Provide the (X, Y) coordinate of the cell's center where the given text is located.  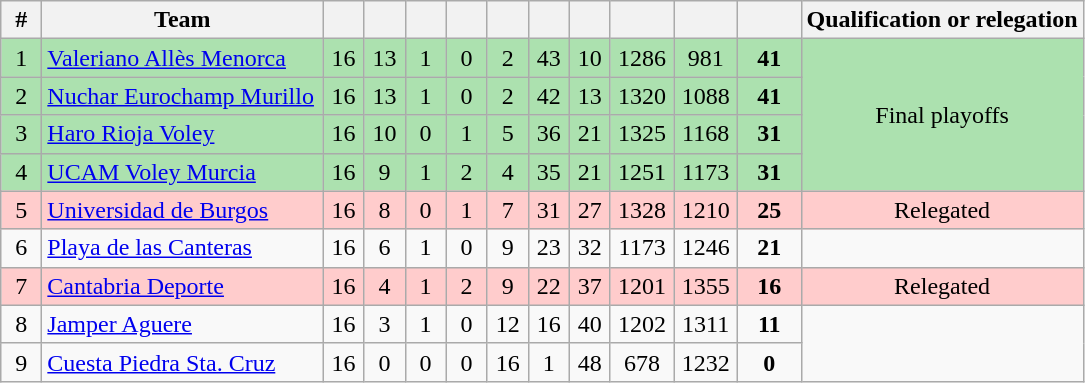
27 (590, 210)
40 (590, 324)
1311 (706, 324)
23 (548, 248)
36 (548, 134)
1320 (642, 96)
Cantabria Deporte (182, 286)
43 (548, 58)
1168 (706, 134)
1251 (642, 172)
Valeriano Allès Menorca (182, 58)
Cuesta Piedra Sta. Cruz (182, 362)
981 (706, 58)
Playa de las Canteras (182, 248)
1286 (642, 58)
Haro Rioja Voley (182, 134)
Jamper Aguere (182, 324)
Qualification or relegation (942, 20)
1202 (642, 324)
UCAM Voley Murcia (182, 172)
25 (769, 210)
37 (590, 286)
Nuchar Eurochamp Murillo (182, 96)
1355 (706, 286)
22 (548, 286)
1088 (706, 96)
48 (590, 362)
42 (548, 96)
1328 (642, 210)
Team (182, 20)
1325 (642, 134)
1246 (706, 248)
1210 (706, 210)
678 (642, 362)
Universidad de Burgos (182, 210)
12 (508, 324)
# (22, 20)
Final playoffs (942, 115)
32 (590, 248)
11 (769, 324)
1201 (642, 286)
35 (548, 172)
1232 (706, 362)
